From the cell containing the given text, extract its center point as (x, y) coordinate. 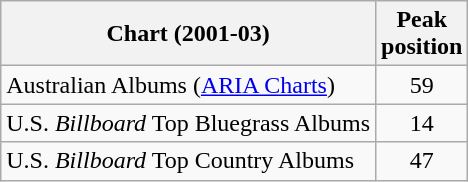
14 (422, 123)
Chart (2001-03) (188, 34)
U.S. Billboard Top Bluegrass Albums (188, 123)
59 (422, 85)
Peakposition (422, 34)
Australian Albums (ARIA Charts) (188, 85)
47 (422, 161)
U.S. Billboard Top Country Albums (188, 161)
